Identify which cell holds the provided text, then report its (x, y) central coordinate. 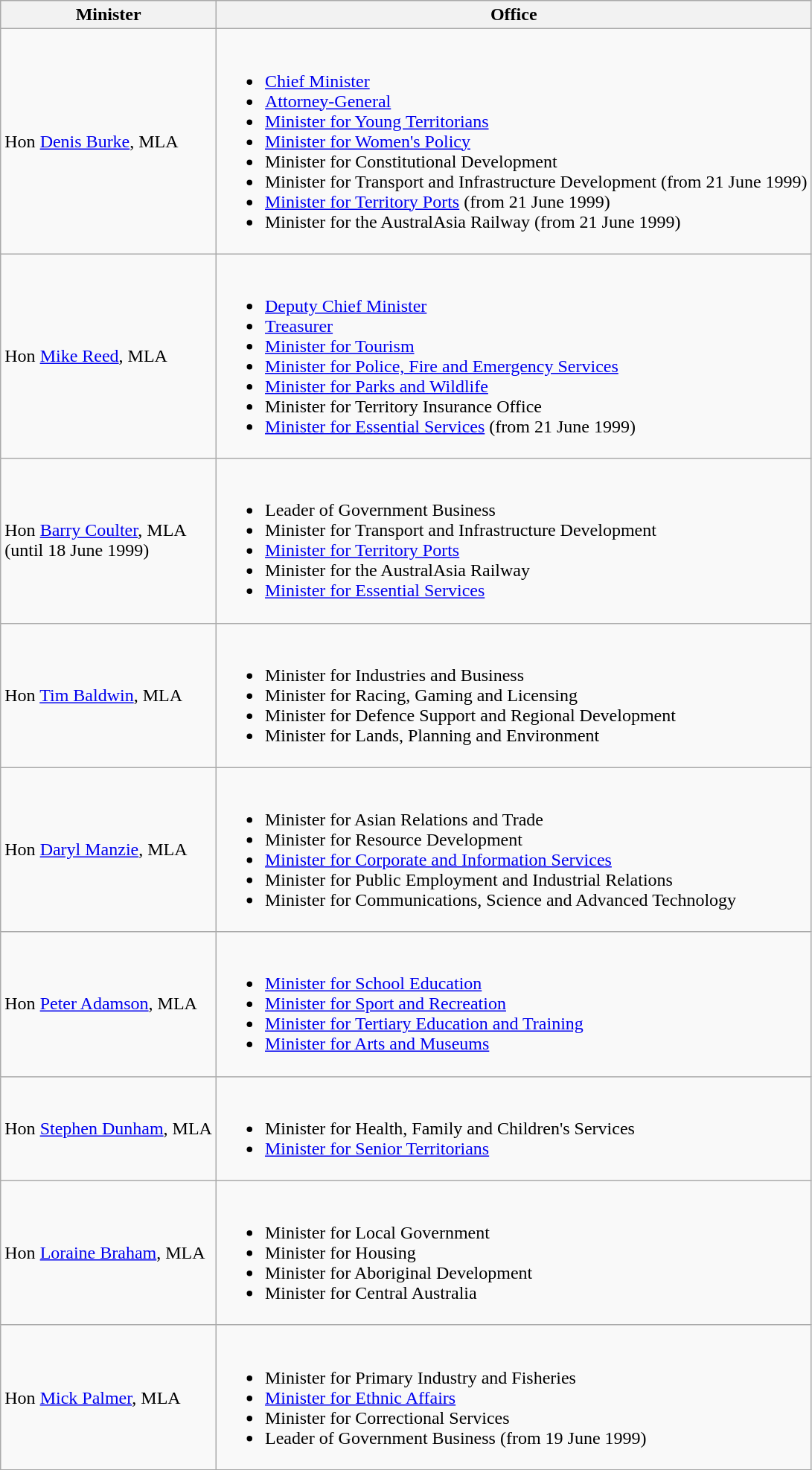
Minister for School EducationMinister for Sport and RecreationMinister for Tertiary Education and TrainingMinister for Arts and Museums (514, 1004)
Hon Mike Reed, MLA (109, 356)
Office (514, 15)
Hon Mick Palmer, MLA (109, 1397)
Hon Loraine Braham, MLA (109, 1253)
Hon Stephen Dunham, MLA (109, 1128)
Hon Tim Baldwin, MLA (109, 695)
Minister for Local GovernmentMinister for HousingMinister for Aboriginal DevelopmentMinister for Central Australia (514, 1253)
Minister for Health, Family and Children's ServicesMinister for Senior Territorians (514, 1128)
Minister (109, 15)
Hon Peter Adamson, MLA (109, 1004)
Hon Daryl Manzie, MLA (109, 850)
Hon Denis Burke, MLA (109, 141)
Hon Barry Coulter, MLA(until 18 June 1999) (109, 540)
